Determine the (x, y) coordinate at the center of the cell enclosing the given text.  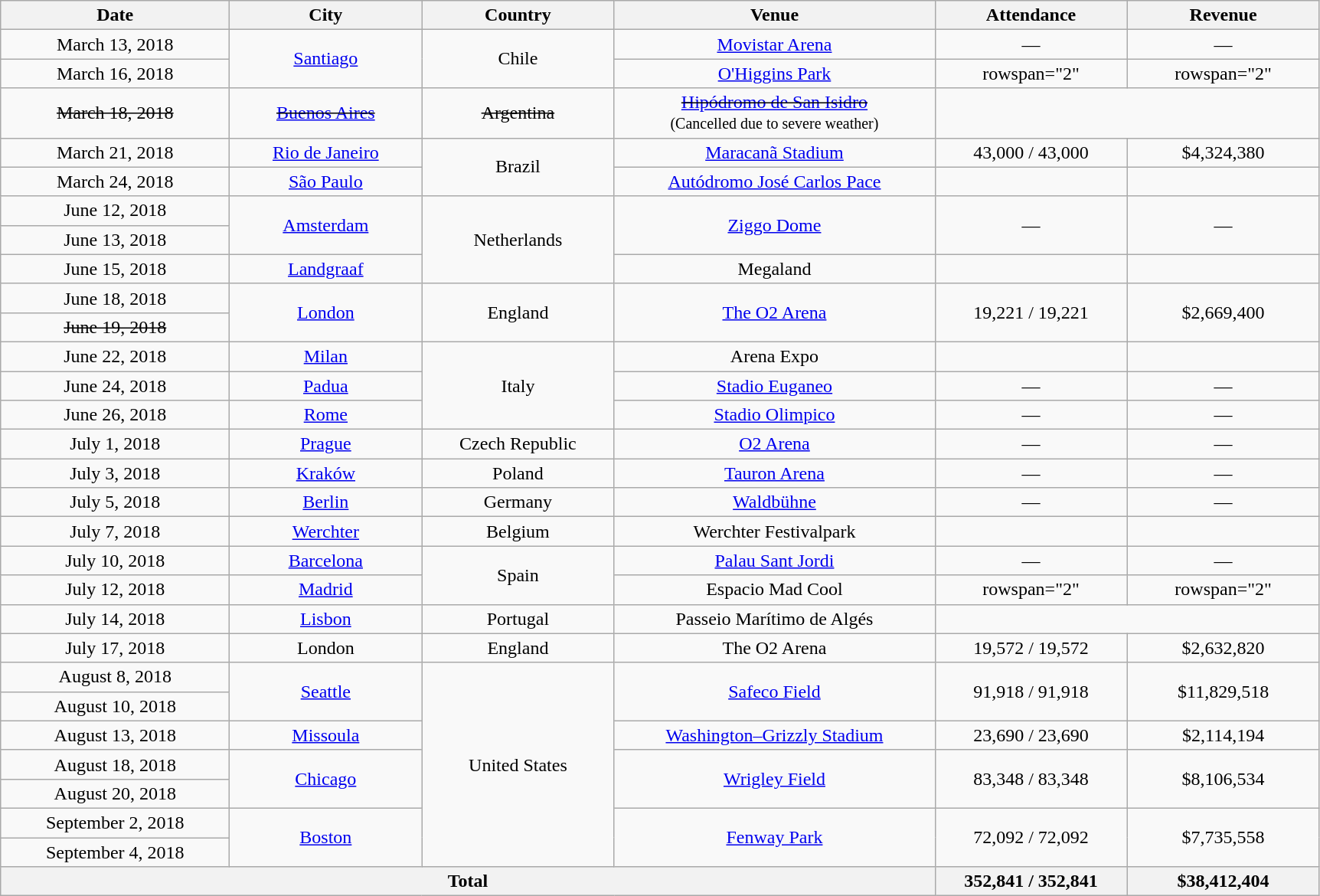
Waldbühne (775, 502)
Rome (326, 415)
Werchter (326, 531)
Madrid (326, 590)
Chicago (326, 779)
July 12, 2018 (115, 590)
Venue (775, 15)
July 3, 2018 (115, 473)
19,572 / 19,572 (1031, 648)
March 24, 2018 (115, 181)
Spain (518, 575)
83,348 / 83,348 (1031, 779)
Prague (326, 444)
July 14, 2018 (115, 619)
June 13, 2018 (115, 240)
Belgium (518, 531)
Buenos Aires (326, 113)
$2,669,400 (1224, 312)
O'Higgins Park (775, 74)
Poland (518, 473)
March 13, 2018 (115, 44)
Palau Sant Jordi (775, 561)
$2,114,194 (1224, 735)
Netherlands (518, 240)
$8,106,534 (1224, 779)
Kraków (326, 473)
Movistar Arena (775, 44)
Lisbon (326, 619)
$2,632,820 (1224, 648)
Rio de Janeiro (326, 152)
Washington–Grizzly Stadium (775, 735)
August 8, 2018 (115, 677)
Chile (518, 59)
June 26, 2018 (115, 415)
43,000 / 43,000 (1031, 152)
$38,412,404 (1224, 881)
Ziggo Dome (775, 225)
Amsterdam (326, 225)
Argentina (518, 113)
Country (518, 15)
Seattle (326, 692)
Tauron Arena (775, 473)
March 16, 2018 (115, 74)
Arena Expo (775, 356)
June 19, 2018 (115, 327)
$11,829,518 (1224, 692)
Wrigley Field (775, 779)
$4,324,380 (1224, 152)
Italy (518, 385)
Espacio Mad Cool (775, 590)
July 1, 2018 (115, 444)
Boston (326, 837)
June 15, 2018 (115, 269)
June 24, 2018 (115, 385)
Fenway Park (775, 837)
23,690 / 23,690 (1031, 735)
Padua (326, 385)
August 18, 2018 (115, 764)
July 17, 2018 (115, 648)
Total (468, 881)
Megaland (775, 269)
O2 Arena (775, 444)
City (326, 15)
June 12, 2018 (115, 211)
Autódromo José Carlos Pace (775, 181)
September 4, 2018 (115, 852)
Maracanã Stadium (775, 152)
72,092 / 72,092 (1031, 837)
Safeco Field (775, 692)
Missoula (326, 735)
Berlin (326, 502)
July 10, 2018 (115, 561)
Brazil (518, 167)
Santiago (326, 59)
United States (518, 764)
March 21, 2018 (115, 152)
São Paulo (326, 181)
91,918 / 91,918 (1031, 692)
August 13, 2018 (115, 735)
June 18, 2018 (115, 298)
Stadio Olimpico (775, 415)
Czech Republic (518, 444)
Attendance (1031, 15)
August 10, 2018 (115, 706)
Barcelona (326, 561)
Hipódromo de San Isidro(Cancelled due to severe weather) (775, 113)
September 2, 2018 (115, 822)
Revenue (1224, 15)
$7,735,558 (1224, 837)
Milan (326, 356)
August 20, 2018 (115, 793)
352,841 / 352,841 (1031, 881)
Portugal (518, 619)
Germany (518, 502)
Landgraaf (326, 269)
Werchter Festivalpark (775, 531)
March 18, 2018 (115, 113)
Stadio Euganeo (775, 385)
July 7, 2018 (115, 531)
19,221 / 19,221 (1031, 312)
July 5, 2018 (115, 502)
Date (115, 15)
Passeio Marítimo de Algés (775, 619)
June 22, 2018 (115, 356)
